Extract the (x, y) coordinate from the center of the cell holding the provided text.  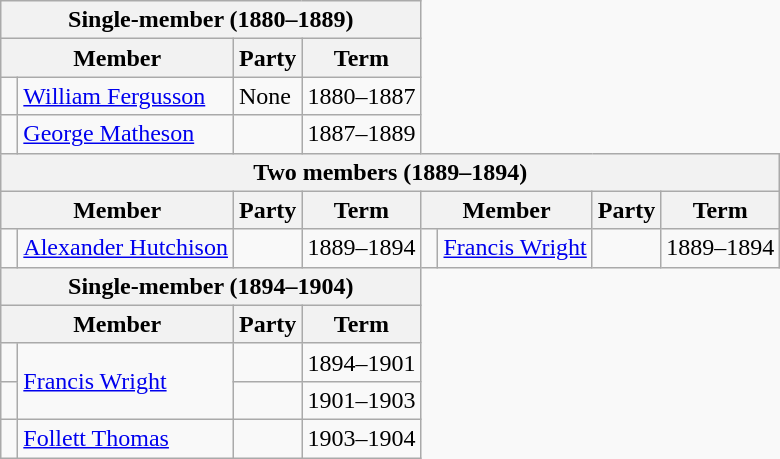
Two members (1889–1894) (390, 172)
Single-member (1894–1904) (211, 286)
None (267, 96)
William Fergusson (126, 96)
1880–1887 (362, 96)
George Matheson (126, 134)
1901–1903 (362, 400)
1903–1904 (362, 438)
1894–1901 (362, 362)
Single-member (1880–1889) (211, 20)
Alexander Hutchison (126, 248)
1887–1889 (362, 134)
Follett Thomas (126, 438)
